Determine the [x, y] coordinate at the center of the cell enclosing the given text.  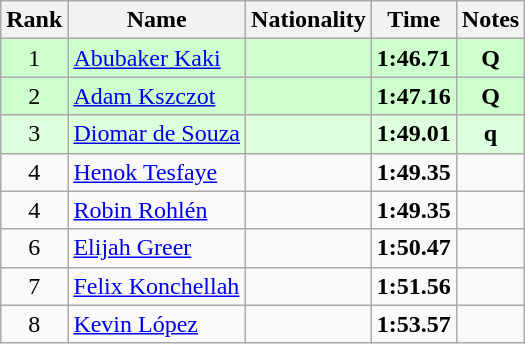
1:47.16 [414, 96]
1 [34, 58]
1:53.57 [414, 324]
Abubaker Kaki [157, 58]
1:51.56 [414, 286]
Elijah Greer [157, 248]
Felix Konchellah [157, 286]
Adam Kszczot [157, 96]
6 [34, 248]
Kevin López [157, 324]
7 [34, 286]
Robin Rohlén [157, 210]
Name [157, 20]
Time [414, 20]
Diomar de Souza [157, 134]
1:50.47 [414, 248]
Notes [490, 20]
Rank [34, 20]
1:49.01 [414, 134]
q [490, 134]
1:46.71 [414, 58]
3 [34, 134]
2 [34, 96]
Nationality [309, 20]
8 [34, 324]
Henok Tesfaye [157, 172]
